Detect which cell encompasses the target text, then output its [x, y] center coordinate. 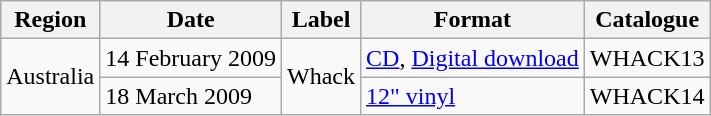
CD, Digital download [473, 58]
Date [191, 20]
Australia [50, 77]
Label [322, 20]
12" vinyl [473, 96]
14 February 2009 [191, 58]
WHACK13 [647, 58]
Format [473, 20]
WHACK14 [647, 96]
Catalogue [647, 20]
Whack [322, 77]
Region [50, 20]
18 March 2009 [191, 96]
